Find where the given text appears and provide that cell's center as (x, y) coordinate. 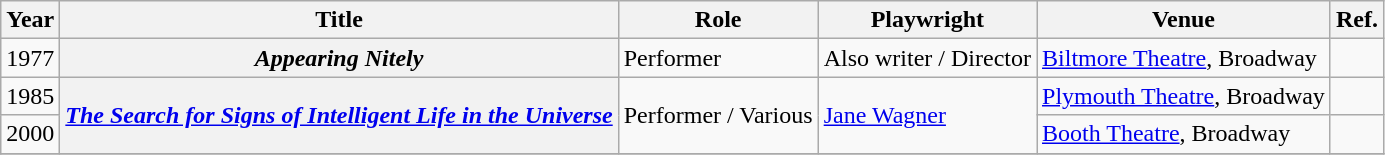
Booth Theatre, Broadway (1183, 134)
Ref. (1356, 20)
Performer (718, 58)
Biltmore Theatre, Broadway (1183, 58)
Appearing Nitely (339, 58)
Performer / Various (718, 115)
Jane Wagner (927, 115)
Title (339, 20)
Venue (1183, 20)
Also writer / Director (927, 58)
The Search for Signs of Intelligent Life in the Universe (339, 115)
1985 (30, 96)
Role (718, 20)
1977 (30, 58)
Year (30, 20)
Plymouth Theatre, Broadway (1183, 96)
Playwright (927, 20)
2000 (30, 134)
